Determine the (x, y) coordinate at the center of the cell enclosing the given text.  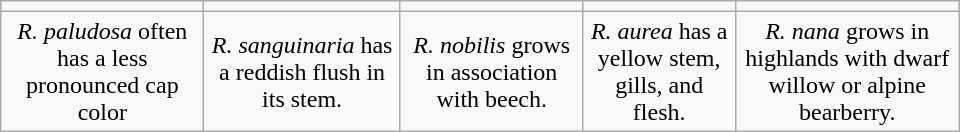
R. nana grows in highlands with dwarf willow or alpine bearberry. (847, 72)
R. paludosa often has a less pronounced cap color (102, 72)
R. aurea has a yellow stem, gills, and flesh. (659, 72)
R. nobilis grows in association with beech. (492, 72)
R. sanguinaria has a reddish flush in its stem. (302, 72)
